For the text-containing cell, return its midpoint in [X, Y] coordinate format. 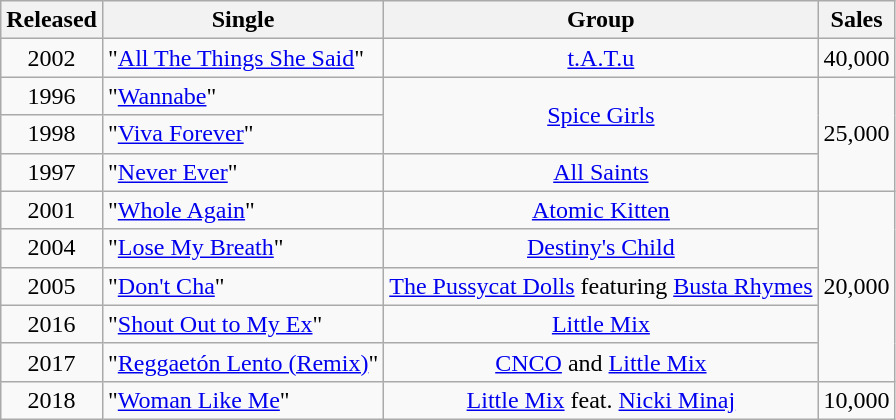
Group [601, 20]
Atomic Kitten [601, 210]
20,000 [856, 286]
Sales [856, 20]
"Woman Like Me" [242, 400]
2018 [52, 400]
Little Mix feat. Nicki Minaj [601, 400]
2004 [52, 248]
2002 [52, 58]
Little Mix [601, 324]
"Lose My Breath" [242, 248]
2017 [52, 362]
2005 [52, 286]
2001 [52, 210]
1998 [52, 134]
1996 [52, 96]
CNCO and Little Mix [601, 362]
Spice Girls [601, 115]
Released [52, 20]
"All The Things She Said" [242, 58]
40,000 [856, 58]
"Whole Again" [242, 210]
"Don't Cha" [242, 286]
10,000 [856, 400]
1997 [52, 172]
2016 [52, 324]
25,000 [856, 134]
All Saints [601, 172]
"Shout Out to My Ex" [242, 324]
"Never Ever" [242, 172]
The Pussycat Dolls featuring Busta Rhymes [601, 286]
"Wannabe" [242, 96]
Destiny's Child [601, 248]
"Viva Forever" [242, 134]
Single [242, 20]
"Reggaetón Lento (Remix)" [242, 362]
t.A.T.u [601, 58]
